Pinpoint the cell where the given text exists, returning its [x, y] midpoint coordinate. 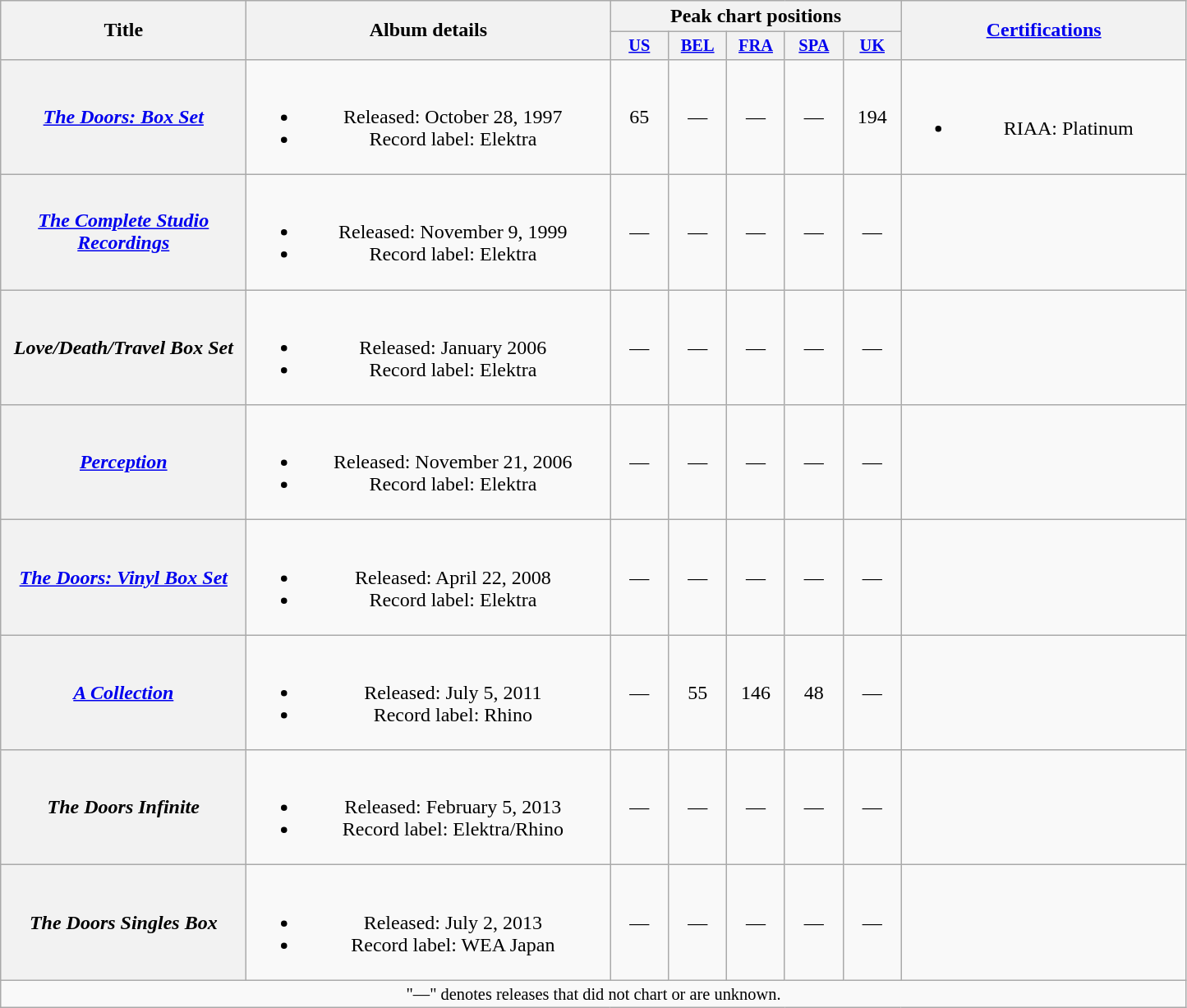
Released: February 5, 2013Record label: Elektra/Rhino [429, 808]
Perception [123, 463]
Released: July 2, 2013Record label: WEA Japan [429, 923]
SPA [813, 46]
A Collection [123, 693]
RIAA: Platinum [1043, 117]
UK [872, 46]
Certifications [1043, 30]
BEL [698, 46]
Album details [429, 30]
The Doors: Vinyl Box Set [123, 578]
The Doors Singles Box [123, 923]
Released: July 5, 2011Record label: Rhino [429, 693]
Title [123, 30]
Released: January 2006Record label: Elektra [429, 348]
The Complete Studio Recordings [123, 232]
"—" denotes releases that did not chart or are unknown. [593, 994]
48 [813, 693]
Released: November 21, 2006Record label: Elektra [429, 463]
Released: November 9, 1999Record label: Elektra [429, 232]
Love/Death/Travel Box Set [123, 348]
194 [872, 117]
Peak chart positions [756, 16]
The Doors: Box Set [123, 117]
FRA [756, 46]
US [639, 46]
55 [698, 693]
Released: April 22, 2008Record label: Elektra [429, 578]
146 [756, 693]
The Doors Infinite [123, 808]
Released: October 28, 1997Record label: Elektra [429, 117]
65 [639, 117]
